Scan for the cell matching the given text and deliver its [X, Y] coordinate at center. 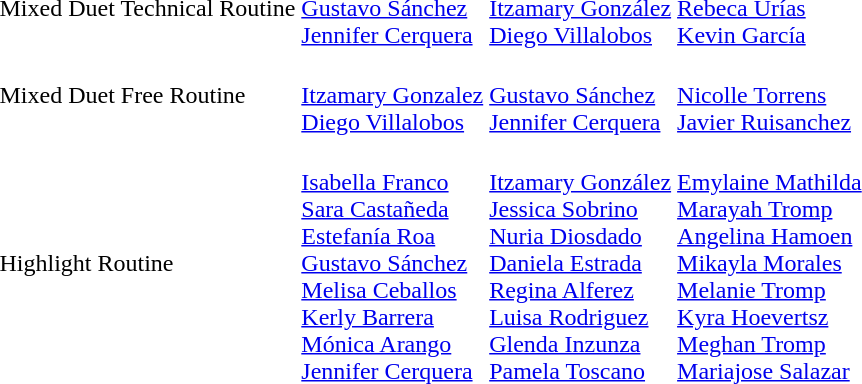
Gustavo SánchezJennifer Cerquera [580, 95]
Itzamary GonzalezDiego Villalobos [392, 95]
